Capture the cell that displays the provided text and extract its (X, Y) central coordinate. 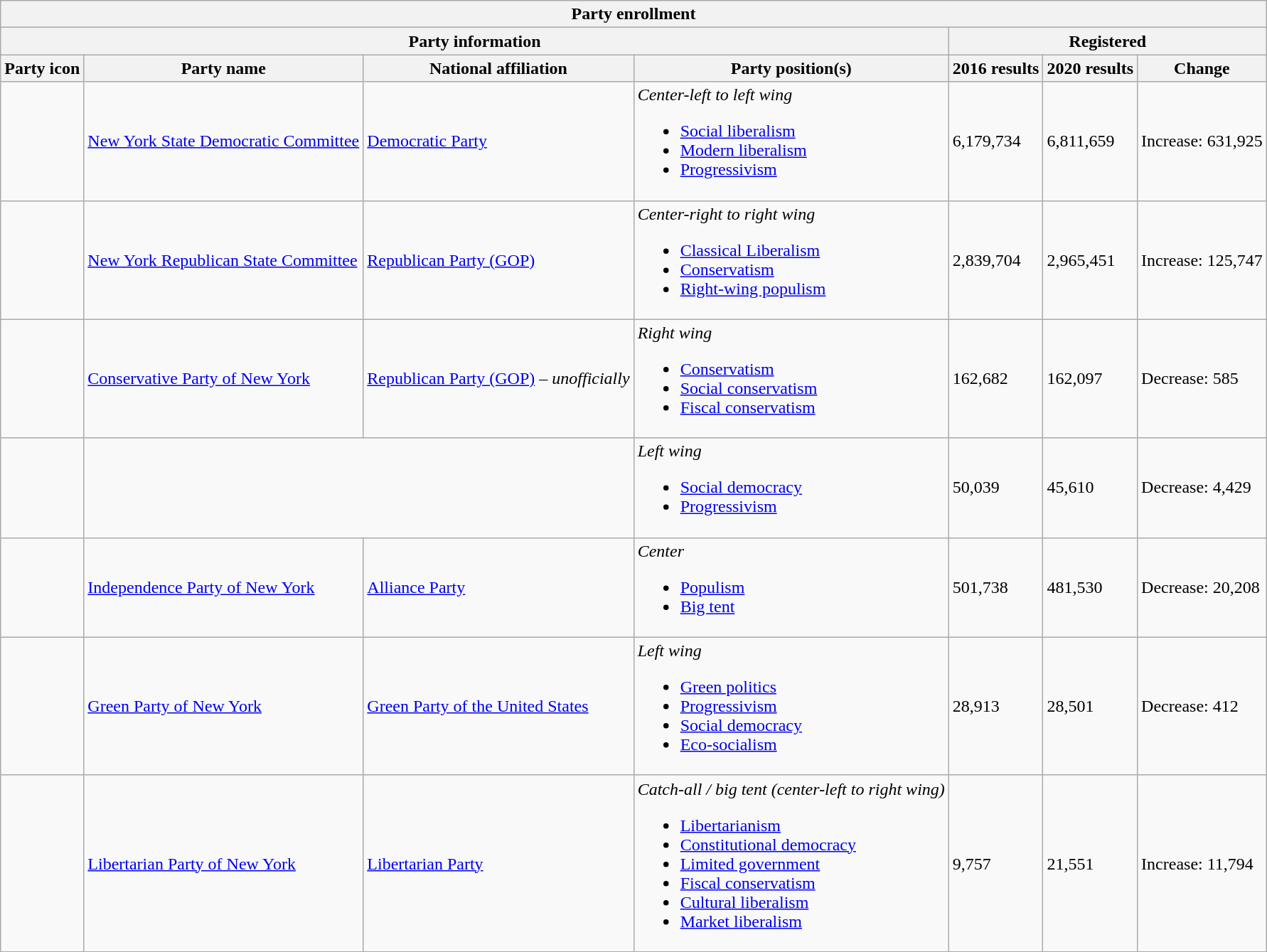
Decrease: 585 (1202, 378)
Conservative Party of New York (223, 378)
6,179,734 (995, 141)
New York Republican State Committee (223, 260)
New York State Democratic Committee (223, 141)
162,097 (1091, 378)
28,501 (1091, 706)
21,551 (1091, 863)
Party icon (43, 68)
Libertarian Party (498, 863)
50,039 (995, 488)
Party position(s) (791, 68)
162,682 (995, 378)
Green Party of the United States (498, 706)
501,738 (995, 587)
2016 results (995, 68)
National affiliation (498, 68)
Decrease: 412 (1202, 706)
Party information (475, 41)
Registered (1108, 41)
Right wingConservatismSocial conservatismFiscal conservatism (791, 378)
Increase: 631,925 (1202, 141)
Democratic Party (498, 141)
Libertarian Party of New York (223, 863)
2,839,704 (995, 260)
28,913 (995, 706)
Increase: 125,747 (1202, 260)
Decrease: 4,429 (1202, 488)
Center-right to right wingClassical LiberalismConservatismRight-wing populism (791, 260)
6,811,659 (1091, 141)
Party enrollment (633, 14)
Green Party of New York (223, 706)
Alliance Party (498, 587)
Left wingGreen politicsProgressivismSocial democracyEco-socialism (791, 706)
Independence Party of New York (223, 587)
Center-left to left wingSocial liberalismModern liberalismProgressivism (791, 141)
481,530 (1091, 587)
Party name (223, 68)
Increase: 11,794 (1202, 863)
Left wingSocial democracyProgressivism (791, 488)
Decrease: 20,208 (1202, 587)
45,610 (1091, 488)
2020 results (1091, 68)
9,757 (995, 863)
CenterPopulismBig tent (791, 587)
Republican Party (GOP) – unofficially (498, 378)
Republican Party (GOP) (498, 260)
2,965,451 (1091, 260)
Change (1202, 68)
